Scan for the cell matching the given text and deliver its [x, y] coordinate at center. 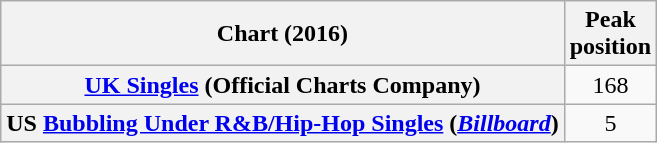
US Bubbling Under R&B/Hip-Hop Singles (Billboard) [282, 123]
168 [610, 85]
5 [610, 123]
Chart (2016) [282, 34]
UK Singles (Official Charts Company) [282, 85]
Peakposition [610, 34]
